Find where the given text appears and provide that cell's center as (X, Y) coordinate. 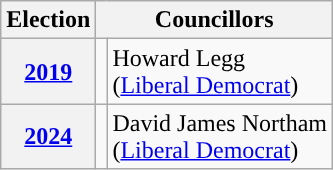
2024 (48, 136)
Election (48, 20)
Howard Legg(Liberal Democrat) (220, 72)
2019 (48, 72)
Councillors (214, 20)
David James Northam(Liberal Democrat) (220, 136)
